Locate the cell with the specified text and output its [x, y] center coordinate. 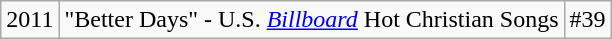
2011 [30, 20]
#39 [588, 20]
"Better Days" - U.S. Billboard Hot Christian Songs [312, 20]
